Return the [X, Y] coordinate for the center point of the cell that contains the specified text.  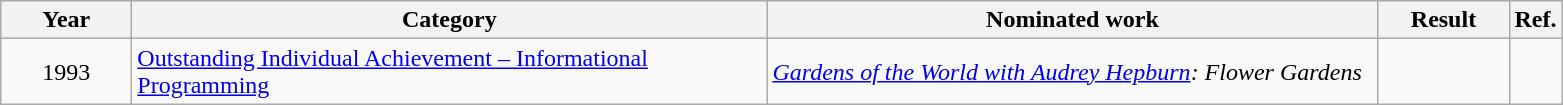
Result [1444, 20]
Year [66, 20]
Gardens of the World with Audrey Hepburn: Flower Gardens [1072, 72]
Outstanding Individual Achievement – Informational Programming [450, 72]
Ref. [1536, 20]
1993 [66, 72]
Nominated work [1072, 20]
Category [450, 20]
